Search for the cell housing the specified text and yield its [X, Y] center coordinate. 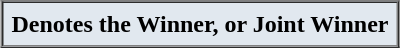
Denotes the Winner, or Joint Winner [200, 24]
